Pinpoint the cell where the given text exists, returning its [X, Y] midpoint coordinate. 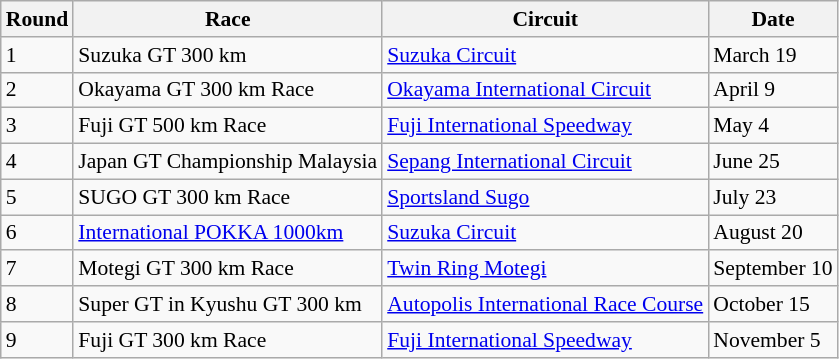
5 [38, 197]
Japan GT Championship Malaysia [228, 162]
Motegi GT 300 km Race [228, 269]
Date [772, 19]
2 [38, 90]
Okayama GT 300 km Race [228, 90]
7 [38, 269]
Okayama International Circuit [545, 90]
9 [38, 340]
May 4 [772, 126]
8 [38, 304]
Autopolis International Race Course [545, 304]
Super GT in Kyushu GT 300 km [228, 304]
November 5 [772, 340]
October 15 [772, 304]
July 23 [772, 197]
Race [228, 19]
Fuji GT 300 km Race [228, 340]
3 [38, 126]
1 [38, 55]
Suzuka GT 300 km [228, 55]
Fuji GT 500 km Race [228, 126]
SUGO GT 300 km Race [228, 197]
Round [38, 19]
August 20 [772, 233]
Sportsland Sugo [545, 197]
September 10 [772, 269]
March 19 [772, 55]
Twin Ring Motegi [545, 269]
Circuit [545, 19]
Sepang International Circuit [545, 162]
June 25 [772, 162]
April 9 [772, 90]
International POKKA 1000km [228, 233]
6 [38, 233]
4 [38, 162]
